Detect which cell encompasses the target text, then output its [x, y] center coordinate. 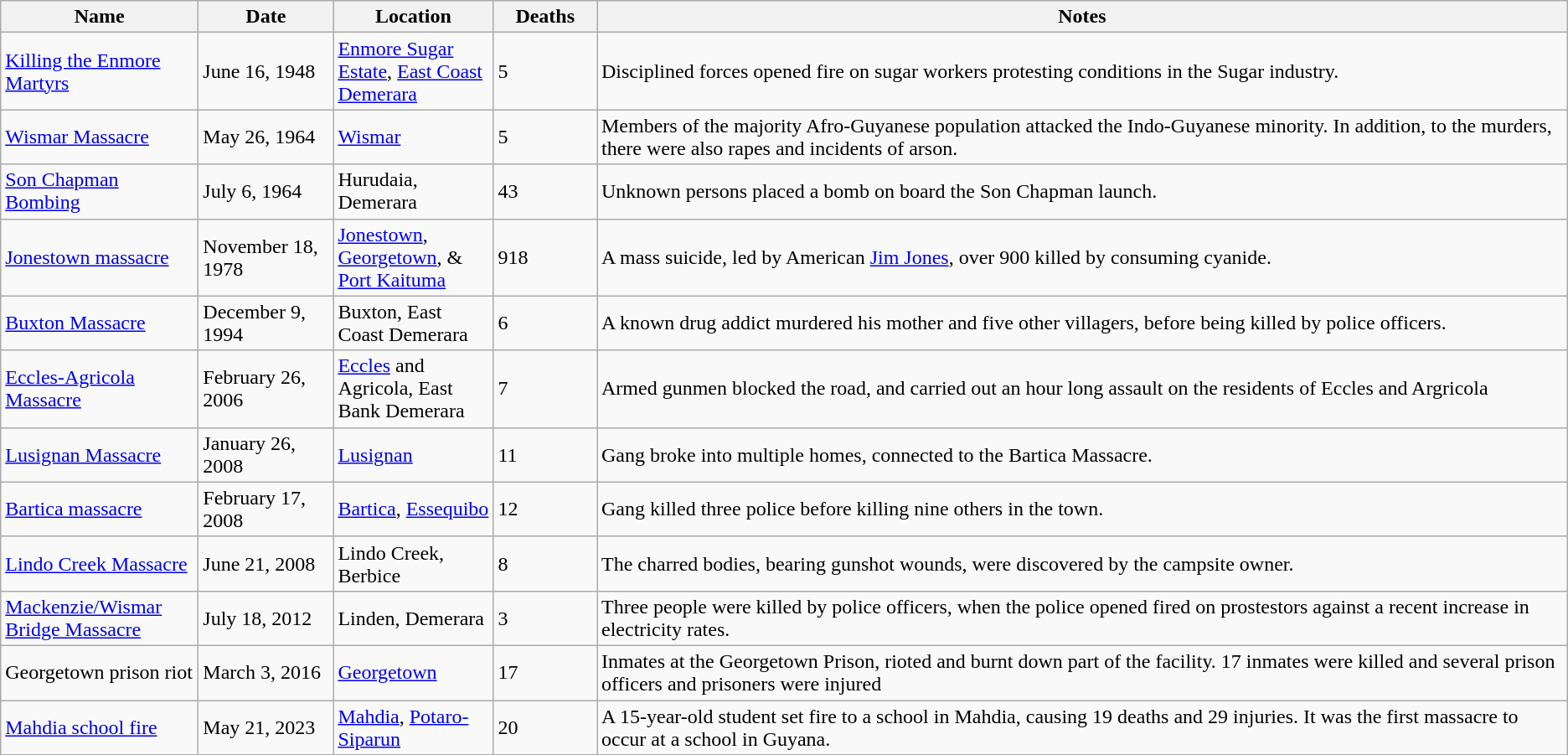
Lindo Creek, Berbice [414, 563]
Hurudaia, Demerara [414, 191]
December 9, 1994 [266, 323]
A 15-year-old student set fire to a school in Mahdia, causing 19 deaths and 29 injuries. It was the first massacre to occur at a school in Guyana. [1082, 727]
Unknown persons placed a bomb on board the Son Chapman launch. [1082, 191]
A mass suicide, led by American Jim Jones, over 900 killed by consuming cyanide. [1082, 257]
A known drug addict murdered his mother and five other villagers, before being killed by police officers. [1082, 323]
8 [545, 563]
Lusignan Massacre [100, 454]
July 6, 1964 [266, 191]
Mahdia, Potaro-Siparun [414, 727]
Mackenzie/Wismar Bridge Massacre [100, 618]
Location [414, 17]
The charred bodies, bearing gunshot wounds, were discovered by the campsite owner. [1082, 563]
Georgetown [414, 672]
918 [545, 257]
11 [545, 454]
Linden, Demerara [414, 618]
12 [545, 509]
Lusignan [414, 454]
November 18, 1978 [266, 257]
6 [545, 323]
Three people were killed by police officers, when the police opened fired on prostestors against a recent increase in electricity rates. [1082, 618]
January 26, 2008 [266, 454]
Date [266, 17]
Eccles and Agricola, East Bank Demerara [414, 389]
February 26, 2006 [266, 389]
Bartica massacre [100, 509]
Jonestown, Georgetown, & Port Kaituma [414, 257]
7 [545, 389]
Deaths [545, 17]
May 26, 1964 [266, 137]
Disciplined forces opened fire on sugar workers protesting conditions in the Sugar industry. [1082, 71]
July 18, 2012 [266, 618]
Eccles-Agricola Massacre [100, 389]
20 [545, 727]
Son Chapman Bombing [100, 191]
Mahdia school fire [100, 727]
February 17, 2008 [266, 509]
3 [545, 618]
June 21, 2008 [266, 563]
Buxton Massacre [100, 323]
Gang broke into multiple homes, connected to the Bartica Massacre. [1082, 454]
June 16, 1948 [266, 71]
Jonestown massacre [100, 257]
March 3, 2016 [266, 672]
Killing the Enmore Martyrs [100, 71]
Lindo Creek Massacre [100, 563]
Enmore Sugar Estate, East Coast Demerara [414, 71]
Gang killed three police before killing nine others in the town. [1082, 509]
Wismar Massacre [100, 137]
Buxton, East Coast Demerara [414, 323]
Notes [1082, 17]
Bartica, Essequibo [414, 509]
Wismar [414, 137]
17 [545, 672]
Name [100, 17]
43 [545, 191]
Georgetown prison riot [100, 672]
Armed gunmen blocked the road, and carried out an hour long assault on the residents of Eccles and Argricola [1082, 389]
May 21, 2023 [266, 727]
